Provide the (X, Y) coordinate of the cell's center where the given text is located.  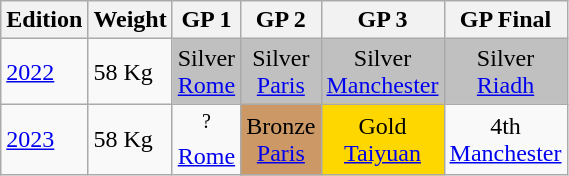
GP 1 (206, 20)
4th Manchester (506, 140)
Silver Paris (281, 72)
Gold Taiyuan (382, 140)
2023 (44, 140)
Silver Rome (206, 72)
Silver Riadh (506, 72)
? Rome (206, 140)
GP 3 (382, 20)
Bronze Paris (281, 140)
Weight (130, 20)
Edition (44, 20)
GP 2 (281, 20)
2022 (44, 72)
GP Final (506, 20)
Silver Manchester (382, 72)
